Output the (x, y) coordinate of the center of the cell containing the given text.  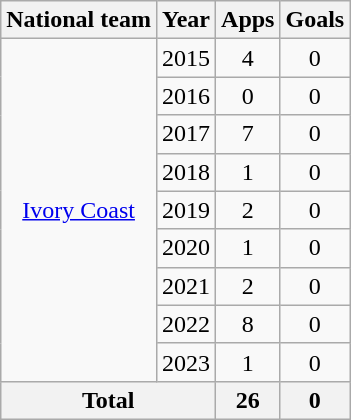
Goals (315, 20)
26 (248, 400)
Year (186, 20)
2022 (186, 324)
Ivory Coast (79, 210)
8 (248, 324)
2020 (186, 248)
4 (248, 58)
Apps (248, 20)
2017 (186, 134)
2023 (186, 362)
2019 (186, 210)
Total (108, 400)
2015 (186, 58)
2018 (186, 172)
National team (79, 20)
7 (248, 134)
2016 (186, 96)
2021 (186, 286)
